Identify which cell holds the provided text, then report its (X, Y) central coordinate. 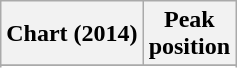
Chart (2014) (72, 34)
Peakposition (189, 34)
